For the text-containing cell, return its midpoint in (X, Y) coordinate format. 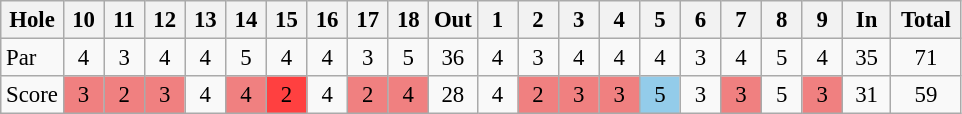
59 (926, 95)
7 (742, 20)
8 (782, 20)
Par (32, 58)
14 (246, 20)
16 (328, 20)
10 (84, 20)
Hole (32, 20)
71 (926, 58)
6 (700, 20)
Total (926, 20)
36 (454, 58)
28 (454, 95)
13 (206, 20)
In (867, 20)
12 (164, 20)
9 (822, 20)
17 (368, 20)
1 (498, 20)
35 (867, 58)
Score (32, 95)
18 (408, 20)
15 (286, 20)
11 (124, 20)
Out (454, 20)
31 (867, 95)
